Identify which cell holds the provided text, then report its (X, Y) central coordinate. 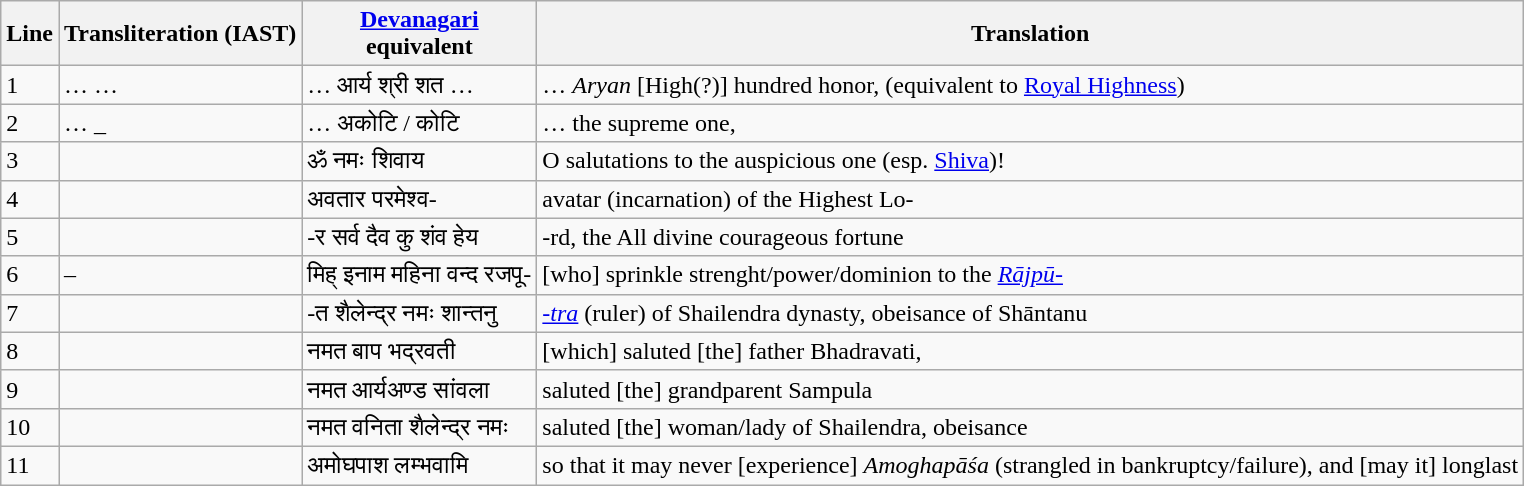
1 (30, 85)
[which] saluted [the] father Bhadravati, (1030, 351)
… आर्य श्री शत … (420, 85)
10 (30, 427)
नमत बाप भद्रवती (420, 351)
… _ (180, 123)
-र सर्व दैव कु शंव हेय (420, 237)
9 (30, 389)
Transliteration (IAST) (180, 34)
8 (30, 351)
ॐ नमः शिवाय (420, 161)
… … (180, 85)
अमोघपाश लम्भवामि (420, 465)
avatar (incarnation) of the Highest Lo- (1030, 199)
7 (30, 313)
– (180, 275)
मिह् इनाम महिना वन्द रजपू- (420, 275)
अवतार परमेश्व- (420, 199)
… the supreme one, (1030, 123)
5 (30, 237)
so that it may never [experience] Amoghapāśa (strangled in bankruptcy/failure), and [may it] longlast (1030, 465)
नमत वनिता शैलेन्द्र नमः (420, 427)
Line (30, 34)
… अकोटि / कोटि (420, 123)
6 (30, 275)
… Aryan [High(?)] hundred honor, (equivalent to Royal Highness) (1030, 85)
11 (30, 465)
2 (30, 123)
O salutations to the auspicious one (esp. Shiva)! (1030, 161)
4 (30, 199)
-त शैलेन्द्र नमः शान्तनु (420, 313)
Translation (1030, 34)
saluted [the] woman/lady of Shailendra, obeisance (1030, 427)
saluted [the] grandparent Sampula (1030, 389)
-rd, the All divine courageous fortune (1030, 237)
[who] sprinkle strenght/power/dominion to the Rājpū- (1030, 275)
-tra (ruler) of Shailendra dynasty, obeisance of Shāntanu (1030, 313)
Devanagariequivalent (420, 34)
नमत आर्यअण्ड सांवला (420, 389)
3 (30, 161)
